Determine the (X, Y) coordinate at the center of the cell enclosing the given text.  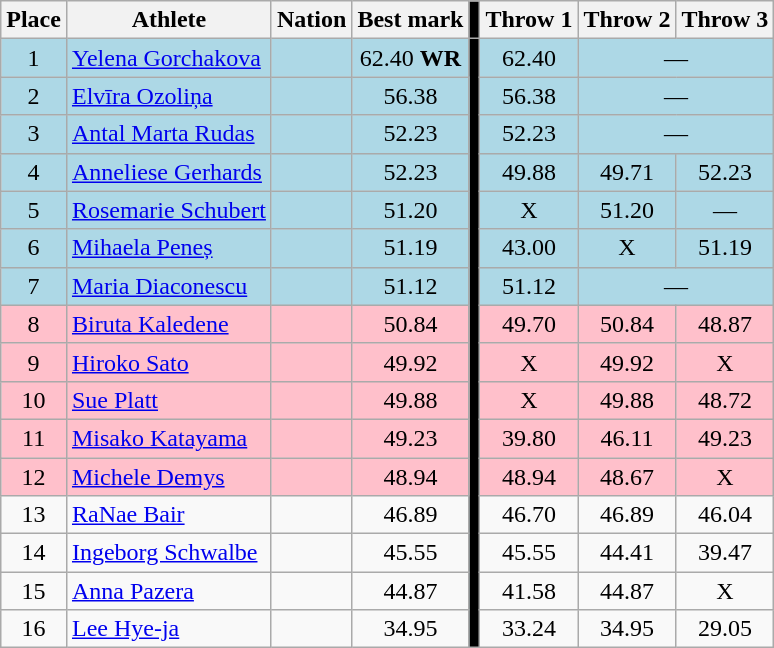
39.47 (725, 553)
11 (34, 438)
44.41 (627, 553)
Anneliese Gerhards (168, 172)
4 (34, 172)
48.72 (725, 400)
46.70 (529, 515)
Throw 2 (627, 20)
39.80 (529, 438)
62.40 (529, 58)
62.40 WR (410, 58)
RaNae Bair (168, 515)
48.67 (627, 477)
Antal Marta Rudas (168, 134)
46.11 (627, 438)
Biruta Kaledene (168, 324)
Best mark (410, 20)
Yelena Gorchakova (168, 58)
16 (34, 629)
Place (34, 20)
41.58 (529, 591)
Anna Pazera (168, 591)
14 (34, 553)
Elvīra Ozoliņa (168, 96)
Michele Demys (168, 477)
3 (34, 134)
2 (34, 96)
Rosemarie Schubert (168, 210)
7 (34, 286)
Throw 3 (725, 20)
29.05 (725, 629)
Maria Diaconescu (168, 286)
Lee Hye-ja (168, 629)
12 (34, 477)
33.24 (529, 629)
Ingeborg Schwalbe (168, 553)
8 (34, 324)
1 (34, 58)
Sue Platt (168, 400)
13 (34, 515)
49.70 (529, 324)
Hiroko Sato (168, 362)
49.71 (627, 172)
Throw 1 (529, 20)
Athlete (168, 20)
Misako Katayama (168, 438)
5 (34, 210)
9 (34, 362)
43.00 (529, 248)
48.87 (725, 324)
46.04 (725, 515)
Mihaela Peneș (168, 248)
6 (34, 248)
10 (34, 400)
15 (34, 591)
Nation (311, 20)
